Find where the given text appears and provide that cell's center as [X, Y] coordinate. 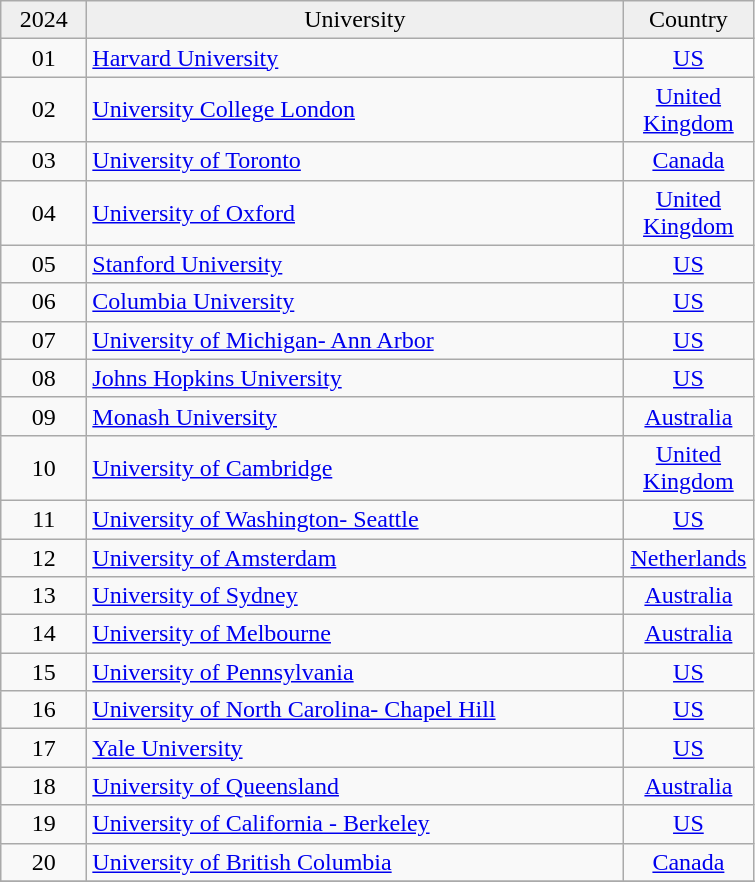
09 [44, 416]
University of North Carolina- Chapel Hill [355, 710]
University of Cambridge [355, 468]
University College London [355, 110]
01 [44, 58]
13 [44, 596]
12 [44, 557]
University of Toronto [355, 161]
Country [688, 20]
2024 [44, 20]
University of California - Berkeley [355, 824]
Netherlands [688, 557]
20 [44, 862]
Yale University [355, 748]
02 [44, 110]
17 [44, 748]
07 [44, 340]
03 [44, 161]
04 [44, 212]
University of Oxford [355, 212]
University of Amsterdam [355, 557]
University of Melbourne [355, 634]
11 [44, 519]
Monash University [355, 416]
University of Michigan- Ann Arbor [355, 340]
University of Washington- Seattle [355, 519]
05 [44, 264]
06 [44, 302]
University of Pennsylvania [355, 672]
10 [44, 468]
08 [44, 378]
University [355, 20]
Columbia University [355, 302]
Harvard University [355, 58]
University of Sydney [355, 596]
University of British Columbia [355, 862]
19 [44, 824]
16 [44, 710]
14 [44, 634]
Stanford University [355, 264]
University of Queensland [355, 786]
Johns Hopkins University [355, 378]
15 [44, 672]
18 [44, 786]
